Output the [X, Y] coordinate of the center of the cell containing the given text.  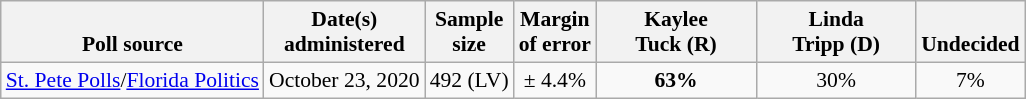
492 (LV) [470, 80]
Samplesize [470, 32]
October 23, 2020 [344, 80]
± 4.4% [555, 80]
St. Pete Polls/Florida Politics [132, 80]
LindaTripp (D) [836, 32]
Marginof error [555, 32]
30% [836, 80]
Poll source [132, 32]
KayleeTuck (R) [676, 32]
Undecided [970, 32]
63% [676, 80]
Date(s)administered [344, 32]
7% [970, 80]
